From the cell containing the given text, extract its center point as (x, y) coordinate. 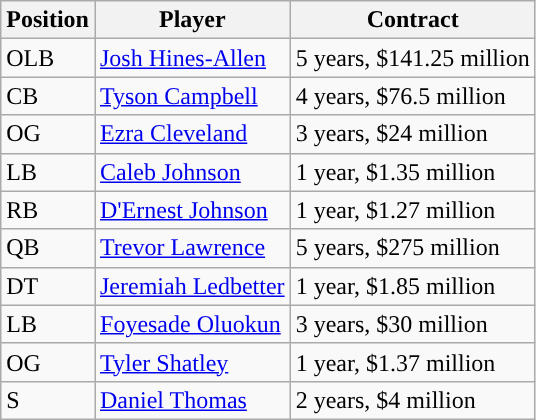
5 years, $275 million (412, 248)
CB (48, 96)
1 year, $1.37 million (412, 362)
Josh Hines-Allen (192, 58)
RB (48, 210)
Contract (412, 20)
1 year, $1.35 million (412, 172)
D'Ernest Johnson (192, 210)
1 year, $1.85 million (412, 286)
Foyesade Oluokun (192, 324)
Tyler Shatley (192, 362)
2 years, $4 million (412, 400)
S (48, 400)
Trevor Lawrence (192, 248)
DT (48, 286)
3 years, $24 million (412, 134)
4 years, $76.5 million (412, 96)
5 years, $141.25 million (412, 58)
Player (192, 20)
Ezra Cleveland (192, 134)
3 years, $30 million (412, 324)
1 year, $1.27 million (412, 210)
Position (48, 20)
QB (48, 248)
Tyson Campbell (192, 96)
Daniel Thomas (192, 400)
Jeremiah Ledbetter (192, 286)
OLB (48, 58)
Caleb Johnson (192, 172)
